Provide the [x, y] coordinate of the cell's center where the given text is located.  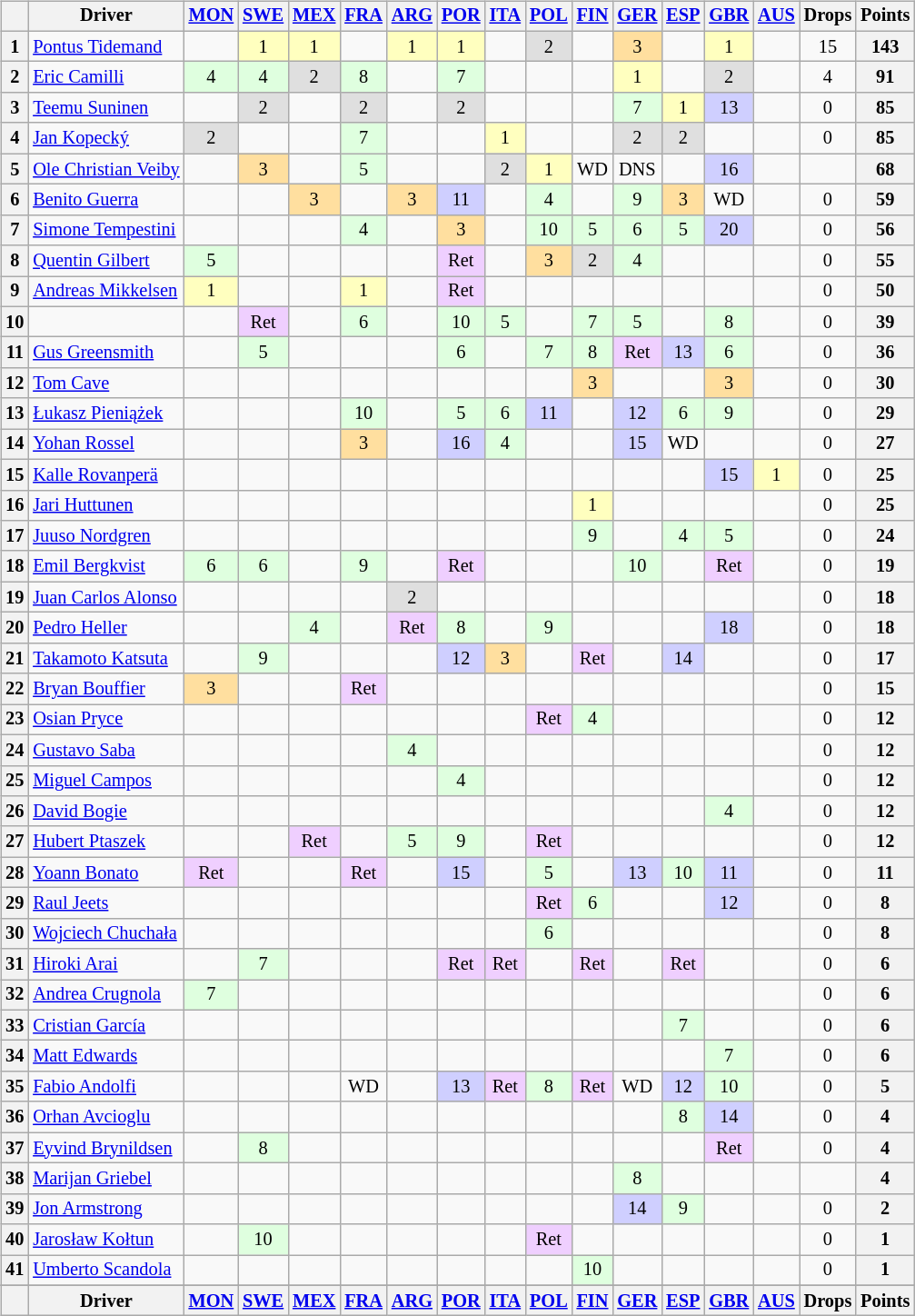
59 [885, 200]
Simone Tempestini [105, 230]
Cristian García [105, 1025]
32 [15, 995]
41 [15, 1271]
Juuso Nordgren [105, 536]
Jon Armstrong [105, 1209]
91 [885, 77]
DNS [637, 169]
Orhan Avcioglu [105, 1117]
40 [15, 1240]
Gustavo Saba [105, 750]
Jari Huttunen [105, 505]
34 [15, 1056]
33 [15, 1025]
38 [15, 1179]
21 [15, 658]
Ole Christian Veiby [105, 169]
Osian Pryce [105, 720]
Marijan Griebel [105, 1179]
Fabio Andolfi [105, 1087]
Juan Carlos Alonso [105, 597]
68 [885, 169]
Raul Jeets [105, 903]
Miguel Campos [105, 781]
Eric Camilli [105, 77]
Quentin Gilbert [105, 261]
143 [885, 46]
Tom Cave [105, 384]
Matt Edwards [105, 1056]
Takamoto Katsuta [105, 658]
Pontus Tidemand [105, 46]
Hiroki Arai [105, 964]
Jarosław Kołtun [105, 1240]
Emil Bergkvist [105, 566]
Wojciech Chuchała [105, 933]
David Bogie [105, 812]
22 [15, 689]
Benito Guerra [105, 200]
Eyvind Brynildsen [105, 1148]
Bryan Bouffier [105, 689]
Teemu Suninen [105, 108]
26 [15, 812]
56 [885, 230]
Hubert Ptaszek [105, 842]
Pedro Heller [105, 628]
Yohan Rossel [105, 444]
Kalle Rovanperä [105, 474]
Yoann Bonato [105, 872]
37 [15, 1148]
Andrea Crugnola [105, 995]
23 [15, 720]
Umberto Scandola [105, 1271]
35 [15, 1087]
31 [15, 964]
55 [885, 261]
28 [15, 872]
Gus Greensmith [105, 353]
Andreas Mikkelsen [105, 292]
Łukasz Pieniążek [105, 414]
50 [885, 292]
Jan Kopecký [105, 138]
